Detect which cell encompasses the target text, then output its [X, Y] center coordinate. 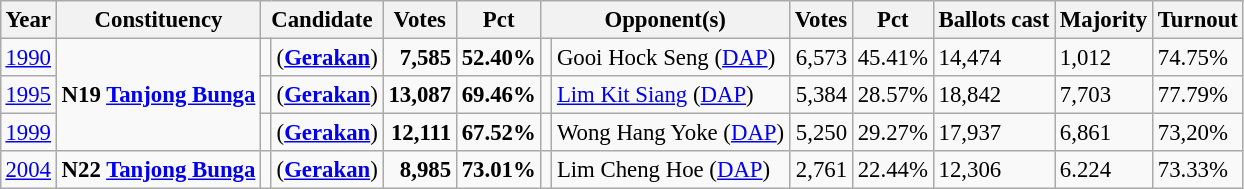
Candidate [322, 20]
67.52% [498, 133]
14,474 [994, 57]
Constituency [158, 20]
5,384 [820, 95]
7,585 [420, 57]
74.75% [1198, 57]
18,842 [994, 95]
12,306 [994, 170]
45.41% [892, 57]
Wong Hang Yoke (DAP) [671, 133]
Turnout [1198, 20]
17,937 [994, 133]
Majority [1104, 20]
2,761 [820, 170]
73.33% [1198, 170]
Gooi Hock Seng (DAP) [671, 57]
73,20% [1198, 133]
77.79% [1198, 95]
8,985 [420, 170]
1,012 [1104, 57]
Opponent(s) [665, 20]
12,111 [420, 133]
6,861 [1104, 133]
29.27% [892, 133]
N19 Tanjong Bunga [158, 94]
1995 [28, 95]
1990 [28, 57]
28.57% [892, 95]
N22 Tanjong Bunga [158, 170]
69.46% [498, 95]
Ballots cast [994, 20]
73.01% [498, 170]
Year [28, 20]
Lim Kit Siang (DAP) [671, 95]
7,703 [1104, 95]
52.40% [498, 57]
2004 [28, 170]
6,573 [820, 57]
6.224 [1104, 170]
5,250 [820, 133]
13,087 [420, 95]
22.44% [892, 170]
Lim Cheng Hoe (DAP) [671, 170]
1999 [28, 133]
